Extract the (x, y) coordinate from the center of the cell holding the provided text.  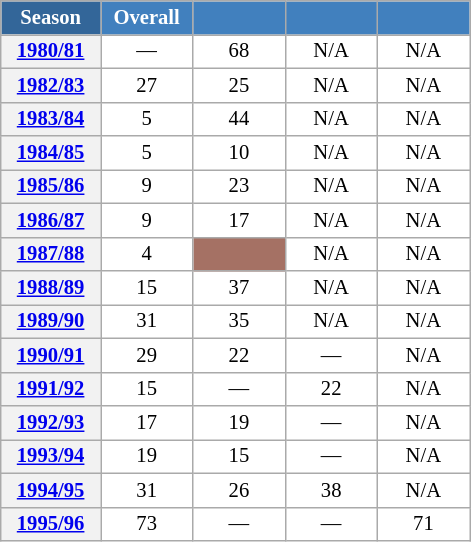
23 (239, 186)
1987/88 (51, 254)
1985/86 (51, 186)
1986/87 (51, 220)
27 (146, 85)
1991/92 (51, 389)
Season (51, 17)
10 (239, 153)
73 (146, 524)
1982/83 (51, 85)
1984/85 (51, 153)
38 (331, 490)
1995/96 (51, 524)
1990/91 (51, 355)
1992/93 (51, 423)
4 (146, 254)
25 (239, 85)
1989/90 (51, 321)
68 (239, 51)
Overall (146, 17)
1988/89 (51, 287)
44 (239, 119)
26 (239, 490)
1993/94 (51, 456)
1983/84 (51, 119)
29 (146, 355)
71 (423, 524)
1980/81 (51, 51)
35 (239, 321)
1994/95 (51, 490)
37 (239, 287)
